Output the (x, y) coordinate of the center of the cell containing the given text.  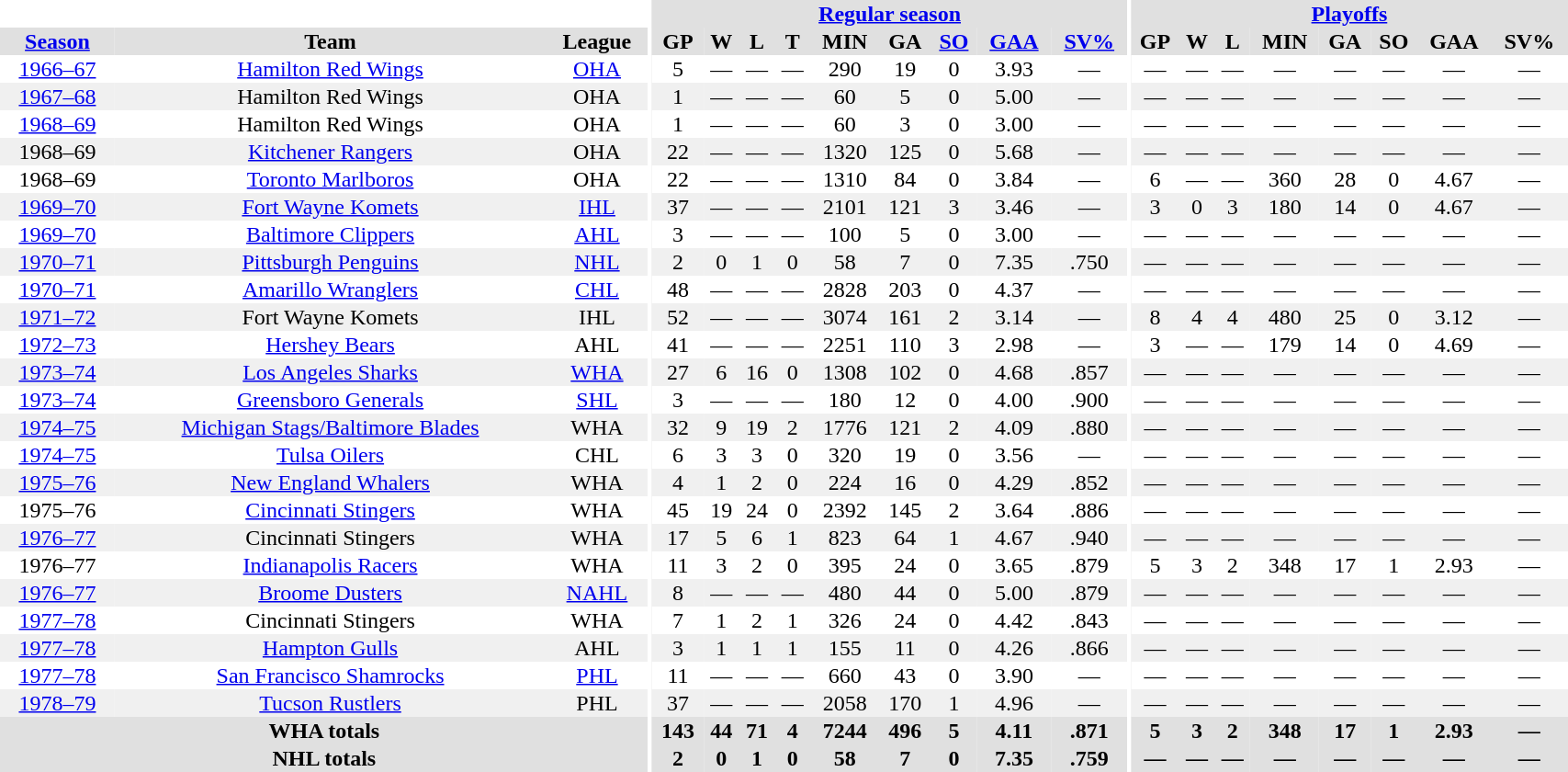
4.09 (1014, 427)
.880 (1089, 427)
1308 (845, 372)
3.84 (1014, 179)
1776 (845, 427)
823 (845, 538)
Los Angeles Sharks (331, 372)
1978–79 (57, 703)
290 (845, 69)
Kitchener Rangers (331, 152)
27 (678, 372)
.940 (1089, 538)
360 (1284, 179)
3.90 (1014, 675)
3074 (845, 317)
4.11 (1014, 731)
Toronto Marlboros (331, 179)
Indianapolis Racers (331, 565)
660 (845, 675)
.871 (1089, 731)
.843 (1089, 620)
Regular season (889, 14)
43 (905, 675)
64 (905, 538)
SHL (597, 400)
3.12 (1453, 317)
110 (905, 345)
4.29 (1014, 482)
32 (678, 427)
1310 (845, 179)
12 (905, 400)
3.64 (1014, 510)
1966–67 (57, 69)
2828 (845, 289)
Broome Dusters (331, 593)
4.68 (1014, 372)
170 (905, 703)
9 (722, 427)
4.96 (1014, 703)
1971–72 (57, 317)
San Francisco Shamrocks (331, 675)
84 (905, 179)
4.26 (1014, 648)
2392 (845, 510)
2101 (845, 207)
.857 (1089, 372)
224 (845, 482)
Hampton Gulls (331, 648)
1972–73 (57, 345)
4.00 (1014, 400)
25 (1345, 317)
WHA totals (324, 731)
3.46 (1014, 207)
3.56 (1014, 455)
T (792, 41)
Tulsa Oilers (331, 455)
Playoffs (1348, 14)
203 (905, 289)
NHL (597, 262)
Tucson Rustlers (331, 703)
155 (845, 648)
52 (678, 317)
4.37 (1014, 289)
143 (678, 731)
4.69 (1453, 345)
3.65 (1014, 565)
Season (57, 41)
NAHL (597, 593)
41 (678, 345)
179 (1284, 345)
48 (678, 289)
2.98 (1014, 345)
.852 (1089, 482)
395 (845, 565)
1967–68 (57, 96)
NHL totals (324, 758)
Hershey Bears (331, 345)
.750 (1089, 262)
100 (845, 234)
.900 (1089, 400)
Team (331, 41)
.886 (1089, 510)
102 (905, 372)
Pittsburgh Penguins (331, 262)
New England Whalers (331, 482)
71 (757, 731)
3.14 (1014, 317)
3.93 (1014, 69)
7244 (845, 731)
161 (905, 317)
Greensboro Generals (331, 400)
5.68 (1014, 152)
2058 (845, 703)
Michigan Stags/Baltimore Blades (331, 427)
.759 (1089, 758)
145 (905, 510)
Baltimore Clippers (331, 234)
125 (905, 152)
League (597, 41)
320 (845, 455)
496 (905, 731)
4.42 (1014, 620)
.866 (1089, 648)
326 (845, 620)
Amarillo Wranglers (331, 289)
2251 (845, 345)
28 (1345, 179)
1320 (845, 152)
45 (678, 510)
